Extract the (X, Y) coordinate from the center of the cell holding the provided text.  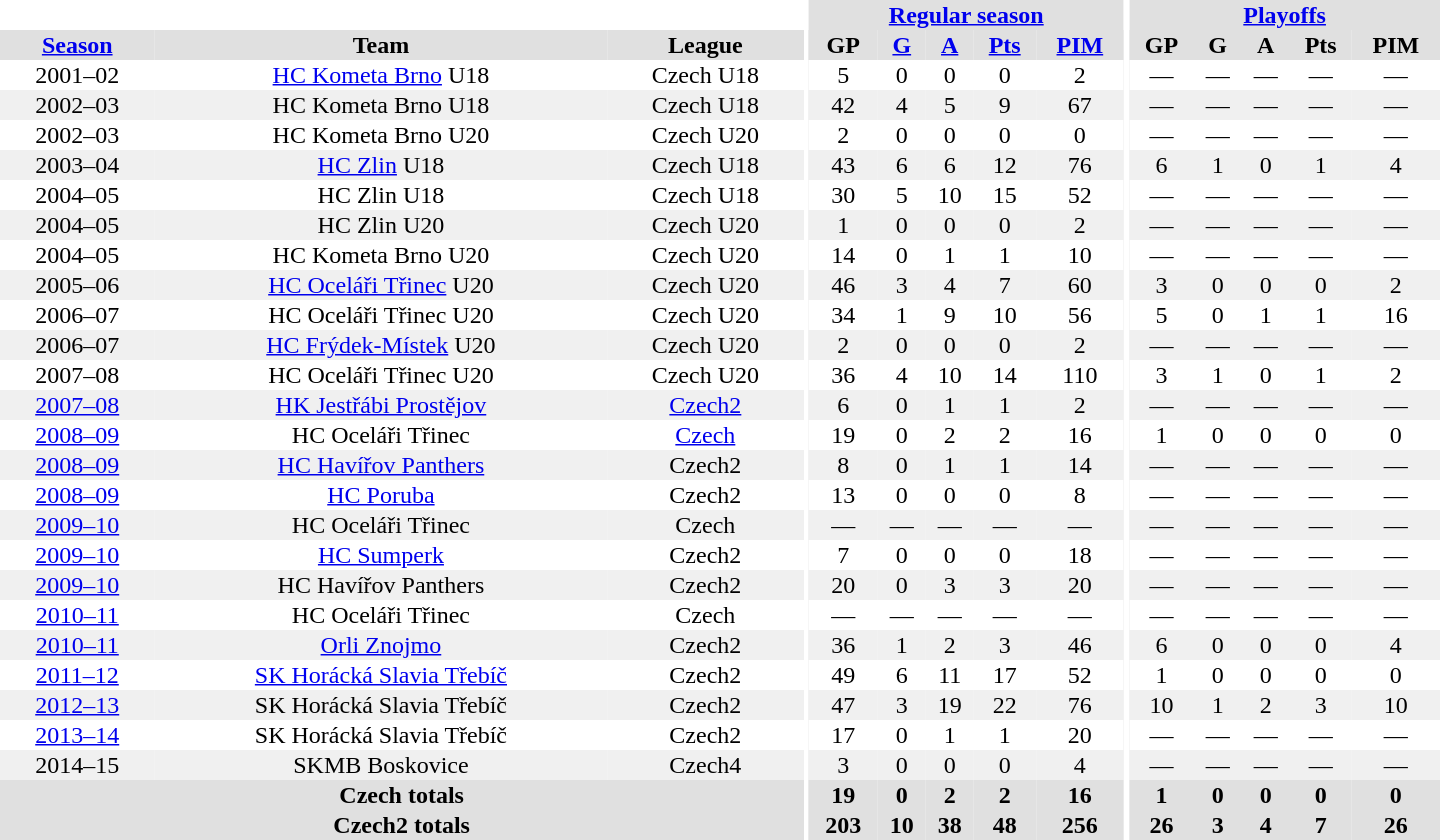
Orli Znojmo (380, 645)
2011–12 (77, 675)
110 (1080, 375)
SKMB Boskovice (380, 765)
43 (844, 165)
18 (1080, 555)
2014–15 (77, 765)
Playoffs (1284, 15)
HC Poruba (380, 495)
34 (844, 315)
League (705, 45)
Regular season (966, 15)
Czech totals (402, 795)
12 (1005, 165)
Czech4 (705, 765)
HC Sumperk (380, 555)
2003–04 (77, 165)
42 (844, 105)
38 (950, 825)
30 (844, 195)
47 (844, 705)
2005–06 (77, 285)
67 (1080, 105)
48 (1005, 825)
256 (1080, 825)
15 (1005, 195)
Czech2 totals (402, 825)
13 (844, 495)
Season (77, 45)
56 (1080, 315)
Team (380, 45)
2013–14 (77, 735)
2012–13 (77, 705)
11 (950, 675)
203 (844, 825)
2001–02 (77, 75)
HC Frýdek-Místek U20 (380, 345)
49 (844, 675)
22 (1005, 705)
60 (1080, 285)
HC Zlin U20 (380, 225)
HK Jestřábi Prostějov (380, 405)
